Find where the given text appears and provide that cell's center as (X, Y) coordinate. 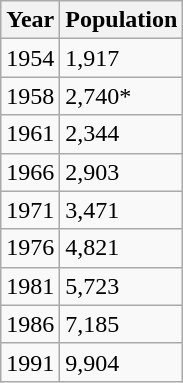
1954 (30, 58)
7,185 (122, 324)
1991 (30, 362)
1971 (30, 210)
1986 (30, 324)
Population (122, 20)
Year (30, 20)
2,344 (122, 134)
2,903 (122, 172)
4,821 (122, 248)
5,723 (122, 286)
1966 (30, 172)
9,904 (122, 362)
1976 (30, 248)
1958 (30, 96)
2,740* (122, 96)
1981 (30, 286)
1,917 (122, 58)
3,471 (122, 210)
1961 (30, 134)
